Return the [x, y] coordinate for the center point of the cell that contains the specified text.  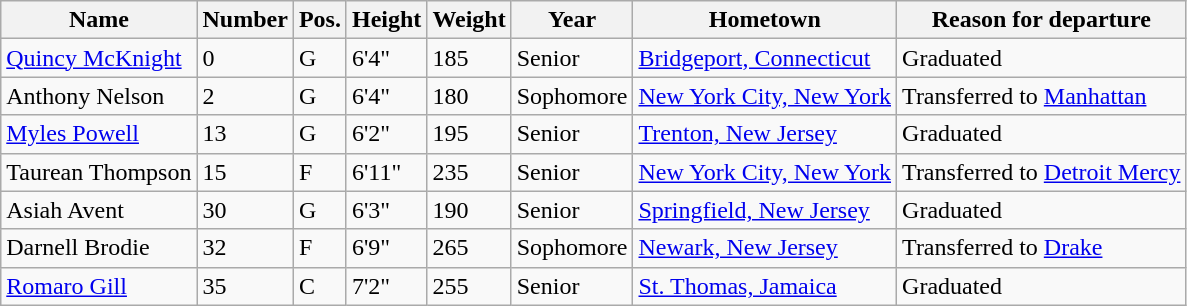
180 [469, 96]
C [320, 286]
Reason for departure [1042, 20]
Year [572, 20]
195 [469, 134]
Springfield, New Jersey [765, 210]
15 [245, 172]
Myles Powell [99, 134]
190 [469, 210]
32 [245, 248]
Height [386, 20]
Number [245, 20]
6'11" [386, 172]
Quincy McKnight [99, 58]
0 [245, 58]
Transferred to Drake [1042, 248]
Newark, New Jersey [765, 248]
Transferred to Detroit Mercy [1042, 172]
Transferred to Manhattan [1042, 96]
Weight [469, 20]
Anthony Nelson [99, 96]
Asiah Avent [99, 210]
Bridgeport, Connecticut [765, 58]
Taurean Thompson [99, 172]
6'3" [386, 210]
185 [469, 58]
30 [245, 210]
Romaro Gill [99, 286]
265 [469, 248]
35 [245, 286]
Trenton, New Jersey [765, 134]
St. Thomas, Jamaica [765, 286]
Hometown [765, 20]
2 [245, 96]
6'2" [386, 134]
6'9" [386, 248]
Name [99, 20]
Pos. [320, 20]
13 [245, 134]
235 [469, 172]
Darnell Brodie [99, 248]
7'2" [386, 286]
255 [469, 286]
